Detect which cell encompasses the target text, then output its (X, Y) center coordinate. 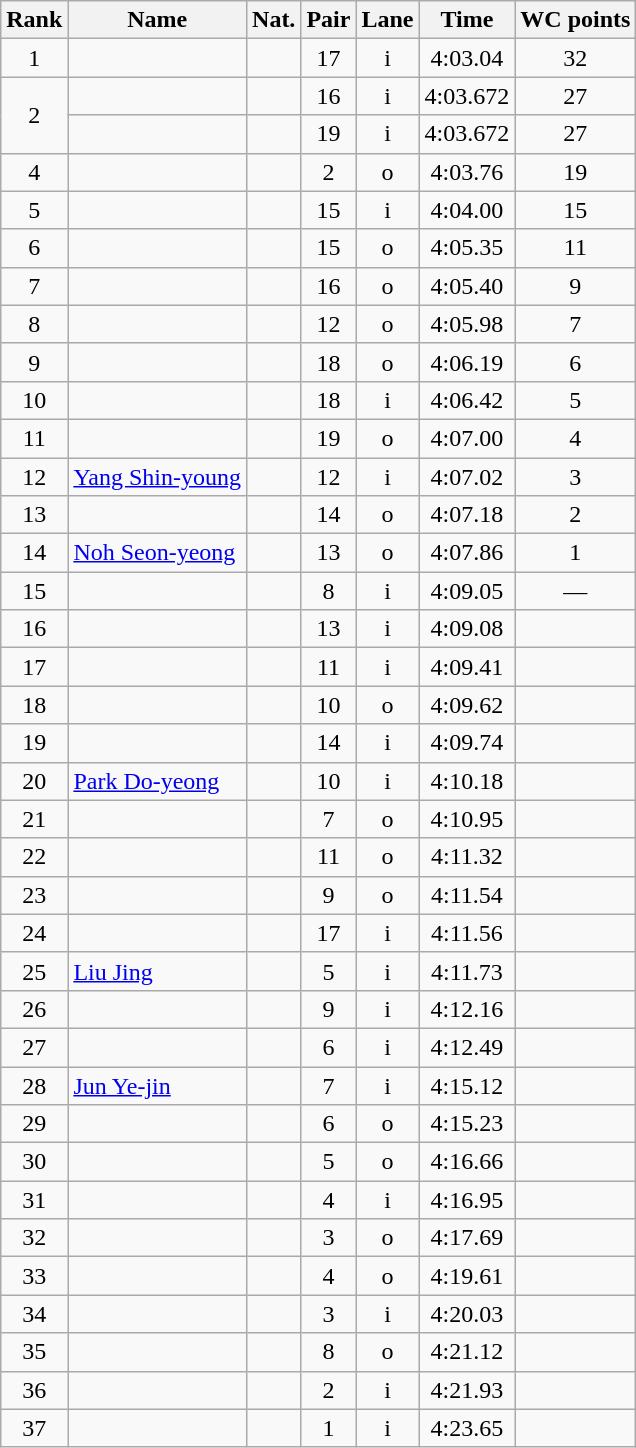
35 (34, 1352)
30 (34, 1162)
4:12.49 (467, 1047)
4:07.02 (467, 477)
4:09.05 (467, 591)
4:21.93 (467, 1390)
4:10.18 (467, 781)
25 (34, 971)
28 (34, 1085)
26 (34, 1009)
4:06.42 (467, 400)
4:10.95 (467, 819)
4:05.40 (467, 286)
29 (34, 1124)
21 (34, 819)
33 (34, 1276)
37 (34, 1428)
Noh Seon-yeong (158, 553)
4:12.16 (467, 1009)
4:07.18 (467, 515)
36 (34, 1390)
4:09.41 (467, 667)
4:23.65 (467, 1428)
Pair (328, 20)
Park Do-yeong (158, 781)
4:07.00 (467, 438)
4:15.12 (467, 1085)
Lane (388, 20)
4:15.23 (467, 1124)
4:04.00 (467, 210)
4:09.62 (467, 705)
4:03.04 (467, 58)
Jun Ye-jin (158, 1085)
4:06.19 (467, 362)
4:11.32 (467, 857)
34 (34, 1314)
4:20.03 (467, 1314)
Rank (34, 20)
4:11.54 (467, 895)
31 (34, 1200)
4:16.66 (467, 1162)
4:07.86 (467, 553)
20 (34, 781)
WC points (576, 20)
24 (34, 933)
— (576, 591)
Nat. (274, 20)
23 (34, 895)
4:05.98 (467, 324)
22 (34, 857)
4:09.74 (467, 743)
4:05.35 (467, 248)
4:17.69 (467, 1238)
Yang Shin-young (158, 477)
4:09.08 (467, 629)
Time (467, 20)
4:03.76 (467, 172)
Name (158, 20)
4:16.95 (467, 1200)
4:19.61 (467, 1276)
4:11.73 (467, 971)
4:11.56 (467, 933)
4:21.12 (467, 1352)
Liu Jing (158, 971)
